Return [x, y] of the center of cell containing provided text 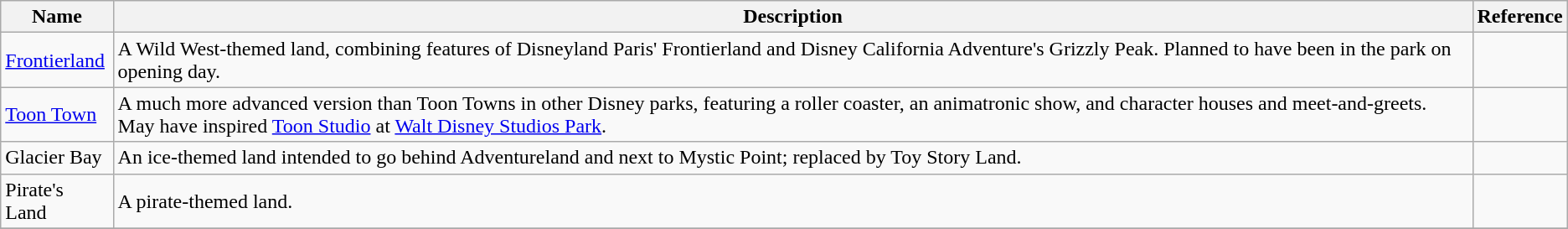
Toon Town [57, 114]
Frontierland [57, 60]
Glacier Bay [57, 158]
Reference [1519, 17]
Pirate's Land [57, 201]
An ice-themed land intended to go behind Adventureland and next to Mystic Point; replaced by Toy Story Land. [792, 158]
Name [57, 17]
Description [792, 17]
A pirate-themed land. [792, 201]
